Output the [x, y] coordinate of the center of the cell containing the given text.  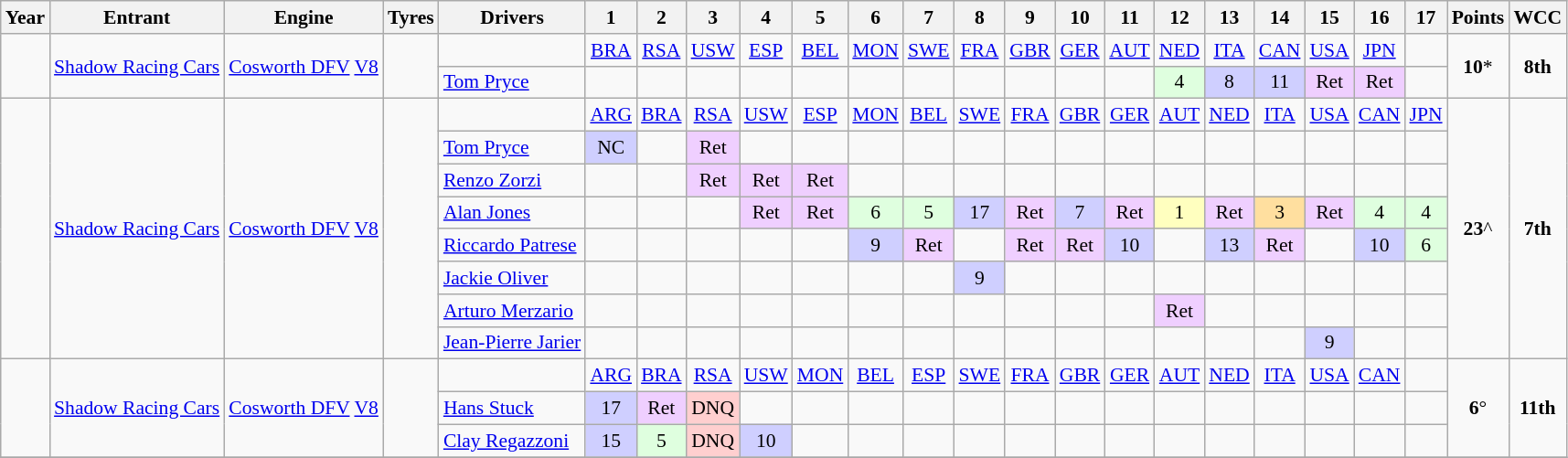
2 [662, 17]
10* [1478, 66]
8th [1538, 66]
11th [1538, 408]
Jackie Oliver [512, 278]
Jean-Pierre Jarier [512, 343]
Hans Stuck [512, 409]
6° [1478, 408]
WCC [1538, 17]
14 [1280, 17]
Arturo Merzario [512, 311]
Riccardo Patrese [512, 246]
Drivers [512, 17]
Tyres [411, 17]
Points [1478, 17]
Engine [304, 17]
NC [611, 148]
23^ [1478, 229]
7th [1538, 229]
Clay Regazzoni [512, 441]
Year [26, 17]
12 [1179, 17]
16 [1380, 17]
Alan Jones [512, 213]
Entrant [137, 17]
Renzo Zorzi [512, 180]
